Scan for the cell matching the given text and deliver its [x, y] coordinate at center. 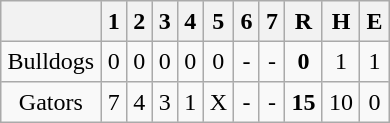
2 [139, 21]
E [375, 21]
5 [218, 21]
H [341, 21]
15 [304, 102]
R [304, 21]
Bulldogs [51, 61]
6 [247, 21]
Gators [51, 102]
X [218, 102]
10 [341, 102]
